From the cell containing the given text, extract its center point as (x, y) coordinate. 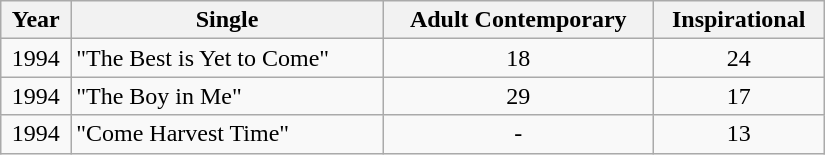
- (518, 134)
13 (738, 134)
Adult Contemporary (518, 20)
Inspirational (738, 20)
Year (36, 20)
17 (738, 96)
"Come Harvest Time" (228, 134)
"The Best is Yet to Come" (228, 58)
"The Boy in Me" (228, 96)
29 (518, 96)
Single (228, 20)
24 (738, 58)
18 (518, 58)
